Provide the [X, Y] coordinate of the cell's center where the given text is located.  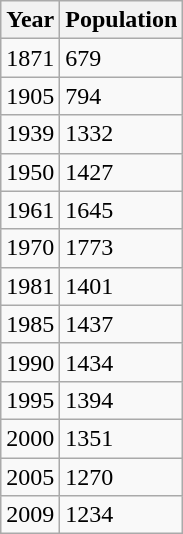
1645 [122, 210]
1990 [30, 362]
Year [30, 20]
1981 [30, 286]
1961 [30, 210]
2005 [30, 477]
1401 [122, 286]
2009 [30, 515]
Population [122, 20]
1970 [30, 248]
1437 [122, 324]
1773 [122, 248]
2000 [30, 438]
1427 [122, 172]
1351 [122, 438]
1270 [122, 477]
1905 [30, 96]
1394 [122, 400]
794 [122, 96]
1871 [30, 58]
1939 [30, 134]
1434 [122, 362]
1950 [30, 172]
1332 [122, 134]
1995 [30, 400]
679 [122, 58]
1985 [30, 324]
1234 [122, 515]
